Return (X, Y) of the center of cell containing provided text 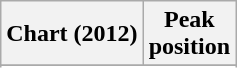
Chart (2012) (72, 34)
Peakposition (189, 34)
